Return the (x, y) coordinate for the center point of the cell that contains the specified text.  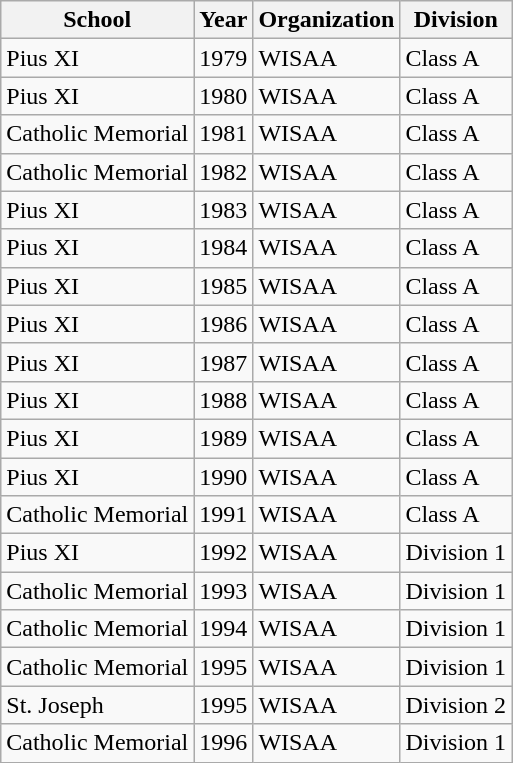
School (98, 20)
1989 (224, 438)
St. Joseph (98, 705)
1982 (224, 172)
1996 (224, 743)
1993 (224, 591)
1983 (224, 210)
1992 (224, 553)
Division 2 (456, 705)
Year (224, 20)
1985 (224, 286)
1980 (224, 96)
1984 (224, 248)
1990 (224, 477)
1991 (224, 515)
Organization (326, 20)
1988 (224, 400)
1994 (224, 629)
1987 (224, 362)
Division (456, 20)
1981 (224, 134)
1979 (224, 58)
1986 (224, 324)
